Provide the (x, y) coordinate of the cell's center where the given text is located.  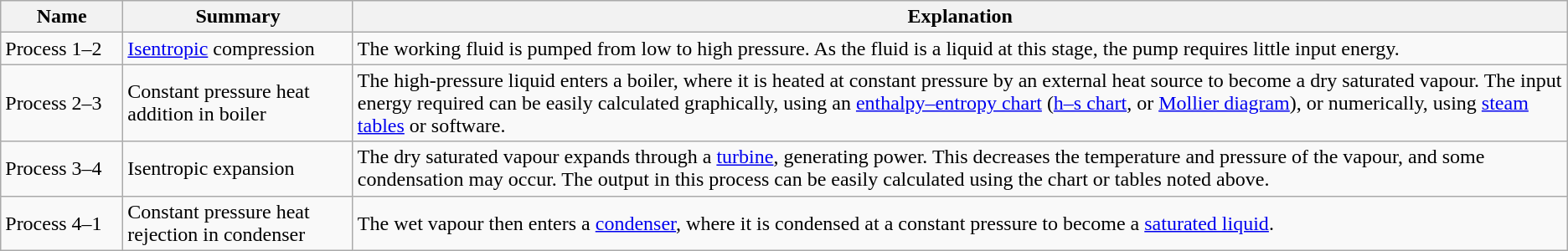
Constant pressure heat rejection in condenser (238, 223)
Name (62, 17)
Process 1–2 (62, 49)
Process 4–1 (62, 223)
Explanation (960, 17)
Process 3–4 (62, 169)
Isentropic compression (238, 49)
Process 2–3 (62, 103)
Isentropic expansion (238, 169)
Constant pressure heat addition in boiler (238, 103)
The wet vapour then enters a condenser, where it is condensed at a constant pressure to become a saturated liquid. (960, 223)
Summary (238, 17)
The working fluid is pumped from low to high pressure. As the fluid is a liquid at this stage, the pump requires little input energy. (960, 49)
